Search for the cell housing the specified text and yield its [x, y] center coordinate. 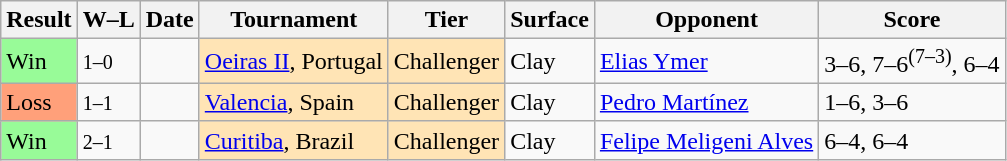
Oeiras II, Portugal [294, 62]
2–1 [108, 140]
Opponent [706, 20]
3–6, 7–6(7–3), 6–4 [912, 62]
Loss [39, 102]
1–0 [108, 62]
Tier [446, 20]
Surface [550, 20]
Elias Ymer [706, 62]
Date [170, 20]
1–1 [108, 102]
Tournament [294, 20]
1–6, 3–6 [912, 102]
Result [39, 20]
6–4, 6–4 [912, 140]
Score [912, 20]
Pedro Martínez [706, 102]
W–L [108, 20]
Valencia, Spain [294, 102]
Curitiba, Brazil [294, 140]
Felipe Meligeni Alves [706, 140]
